Extract the [X, Y] coordinate from the center of the cell holding the provided text.  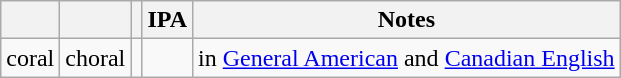
coral [30, 58]
IPA [168, 20]
in General American and Canadian English [407, 58]
choral [96, 58]
Notes [407, 20]
